Detect which cell encompasses the target text, then output its [x, y] center coordinate. 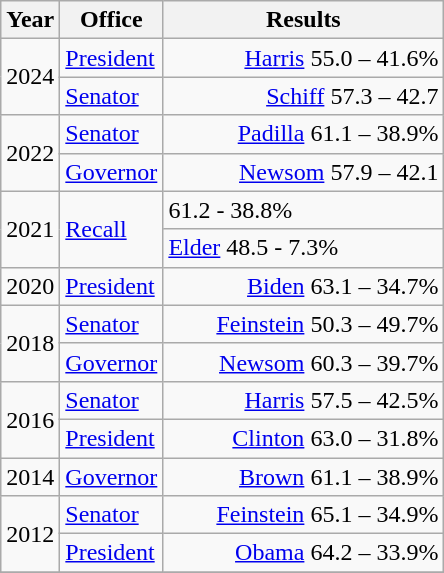
Schiff 57.3 – 42.7 [304, 96]
2020 [30, 286]
Obama 64.2 – 33.9% [304, 553]
Feinstein 65.1 – 34.9% [304, 515]
Newsom 57.9 – 42.1 [304, 172]
Elder 48.5 - 7.3% [304, 248]
Harris 57.5 – 42.5% [304, 400]
2014 [30, 477]
Padilla 61.1 – 38.9% [304, 134]
2018 [30, 343]
Clinton 63.0 – 31.8% [304, 438]
Newsom 60.3 – 39.7% [304, 362]
Results [304, 20]
Recall [112, 229]
Office [112, 20]
Biden 63.1 – 34.7% [304, 286]
2022 [30, 153]
Harris 55.0 – 41.6% [304, 58]
Feinstein 50.3 – 49.7% [304, 324]
2021 [30, 229]
Year [30, 20]
61.2 - 38.8% [304, 210]
2012 [30, 534]
Brown 61.1 – 38.9% [304, 477]
2024 [30, 77]
2016 [30, 419]
